Scan for the cell matching the given text and deliver its [x, y] coordinate at center. 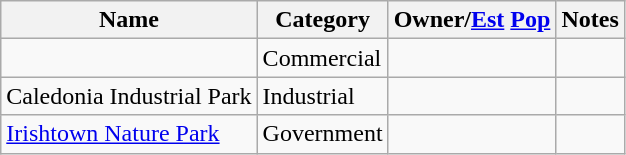
Notes [590, 20]
Government [322, 134]
Industrial [322, 96]
Owner/Est Pop [472, 20]
Commercial [322, 58]
Irishtown Nature Park [129, 134]
Caledonia Industrial Park [129, 96]
Name [129, 20]
Category [322, 20]
